Pinpoint the cell where the given text exists, returning its [x, y] midpoint coordinate. 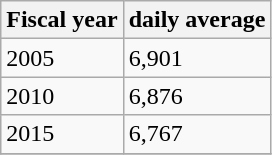
Fiscal year [62, 20]
6,876 [197, 96]
2005 [62, 58]
6,767 [197, 134]
6,901 [197, 58]
daily average [197, 20]
2010 [62, 96]
2015 [62, 134]
